Detect which cell encompasses the target text, then output its [X, Y] center coordinate. 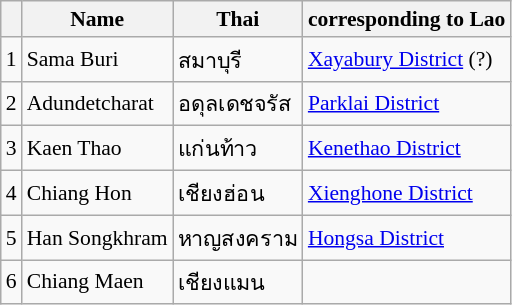
2 [12, 104]
Han Songkhram [98, 238]
Xayabury District (?) [407, 60]
Thai [238, 19]
สมาบุรี [238, 60]
เชียงแมน [238, 282]
1 [12, 60]
Kaen Thao [98, 148]
Adundetcharat [98, 104]
หาญสงคราม [238, 238]
อดุลเดชจรัส [238, 104]
Hongsa District [407, 238]
Parklai District [407, 104]
corresponding to Lao [407, 19]
เชียงฮ่อน [238, 194]
Sama Buri [98, 60]
Kenethao District [407, 148]
Chiang Maen [98, 282]
Name [98, 19]
4 [12, 194]
Xienghone District [407, 194]
5 [12, 238]
Chiang Hon [98, 194]
3 [12, 148]
6 [12, 282]
แก่นท้าว [238, 148]
